Determine the [x, y] coordinate at the center of the cell enclosing the given text.  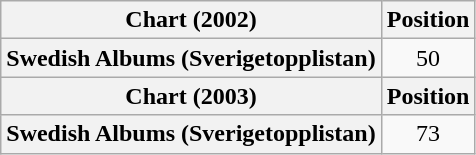
Chart (2003) [191, 96]
73 [428, 134]
50 [428, 58]
Chart (2002) [191, 20]
